Extract the (x, y) coordinate from the center of the cell holding the provided text.  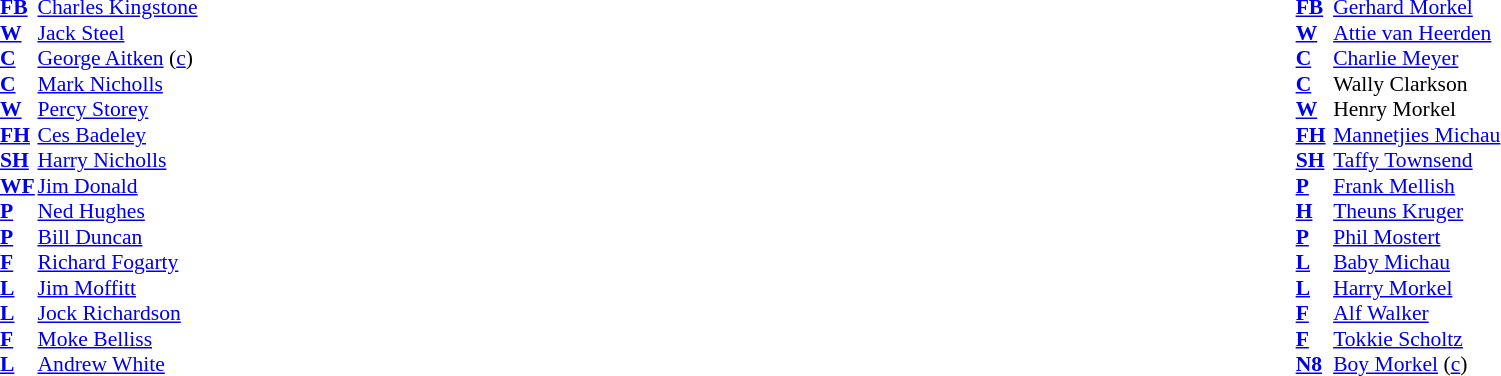
Tokkie Scholtz (1416, 339)
Mannetjies Michau (1416, 135)
Jim Moffitt (118, 288)
Theuns Kruger (1416, 211)
Alf Walker (1416, 313)
Henry Morkel (1416, 109)
Jack Steel (118, 33)
H (1315, 211)
Wally Clarkson (1416, 84)
Jim Donald (118, 186)
Frank Mellish (1416, 186)
Bill Duncan (118, 237)
Attie van Heerden (1416, 33)
Mark Nicholls (118, 84)
Percy Storey (118, 109)
Ces Badeley (118, 135)
Baby Michau (1416, 263)
Charlie Meyer (1416, 59)
Phil Mostert (1416, 237)
Jock Richardson (118, 313)
Richard Fogarty (118, 263)
George Aitken (c) (118, 59)
Taffy Townsend (1416, 161)
Ned Hughes (118, 211)
Harry Nicholls (118, 161)
Moke Belliss (118, 339)
Harry Morkel (1416, 288)
WF (19, 186)
